For the text-containing cell, return its midpoint in (x, y) coordinate format. 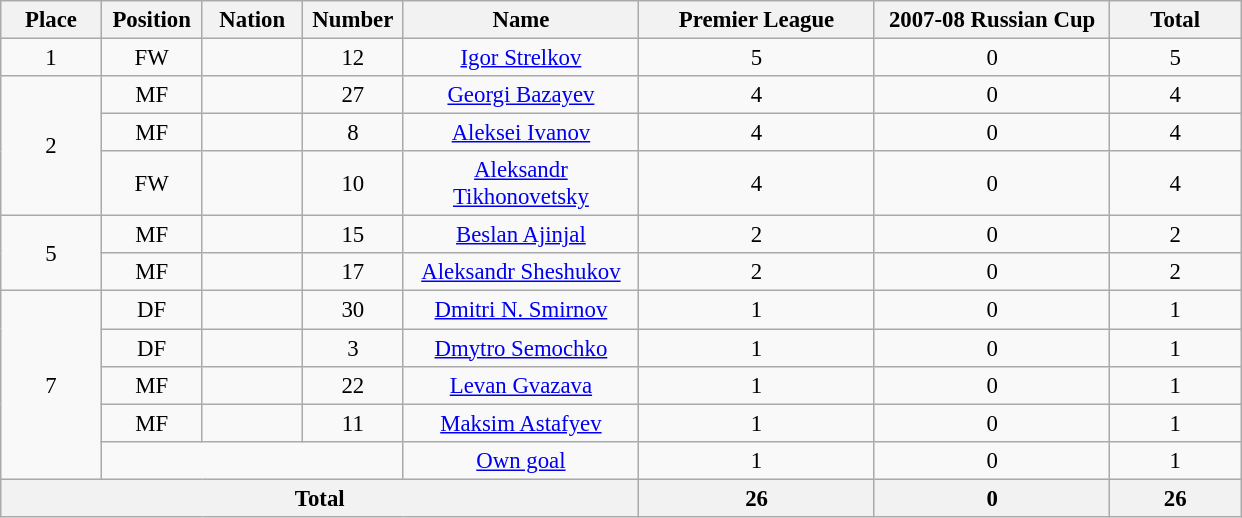
22 (354, 385)
Aleksei Ivanov (521, 133)
27 (354, 95)
17 (354, 273)
Beslan Ajinjal (521, 235)
Dmytro Semochko (521, 348)
Premier League (757, 20)
Number (354, 20)
Dmitri N. Smirnov (521, 310)
Own goal (521, 460)
3 (354, 348)
15 (354, 235)
11 (354, 423)
Aleksandr Sheshukov (521, 273)
Place (52, 20)
Name (521, 20)
Maksim Astafyev (521, 423)
7 (52, 385)
10 (354, 184)
2007-08 Russian Cup (992, 20)
Georgi Bazayev (521, 95)
Aleksandr Tikhonovetsky (521, 184)
Levan Gvazava (521, 385)
30 (354, 310)
Igor Strelkov (521, 58)
Position (152, 20)
12 (354, 58)
Nation (252, 20)
8 (354, 133)
